Identify which cell holds the provided text, then report its (X, Y) central coordinate. 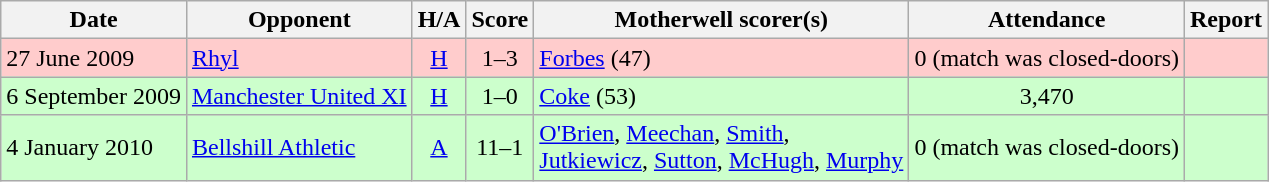
Manchester United XI (299, 96)
3,470 (1047, 96)
6 September 2009 (94, 96)
Bellshill Athletic (299, 148)
O'Brien, Meechan, Smith,Jutkiewicz, Sutton, McHugh, Murphy (722, 148)
27 June 2009 (94, 58)
Attendance (1047, 20)
Forbes (47) (722, 58)
Report (1226, 20)
1–0 (500, 96)
4 January 2010 (94, 148)
H/A (439, 20)
Date (94, 20)
Rhyl (299, 58)
Coke (53) (722, 96)
Motherwell scorer(s) (722, 20)
11–1 (500, 148)
Score (500, 20)
1–3 (500, 58)
Opponent (299, 20)
A (439, 148)
